Return the (x, y) coordinate for the center point of the cell that contains the specified text.  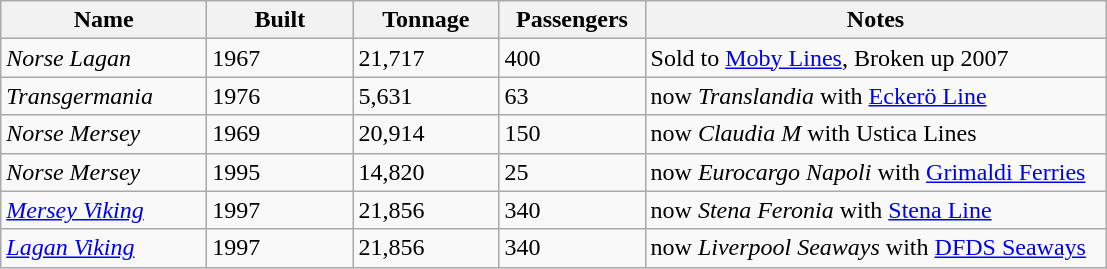
now Claudia M with Ustica Lines (876, 134)
Notes (876, 20)
21,717 (426, 58)
Lagan Viking (104, 248)
1967 (280, 58)
1969 (280, 134)
63 (572, 96)
now Liverpool Seaways with DFDS Seaways (876, 248)
14,820 (426, 172)
Name (104, 20)
Transgermania (104, 96)
1995 (280, 172)
Passengers (572, 20)
1976 (280, 96)
now Translandia with Eckerö Line (876, 96)
25 (572, 172)
Sold to Moby Lines, Broken up 2007 (876, 58)
Mersey Viking (104, 210)
now Stena Feronia with Stena Line (876, 210)
5,631 (426, 96)
Tonnage (426, 20)
20,914 (426, 134)
150 (572, 134)
now Eurocargo Napoli with Grimaldi Ferries (876, 172)
Built (280, 20)
400 (572, 58)
Norse Lagan (104, 58)
